Return the [X, Y] coordinate for the center point of the cell that contains the specified text.  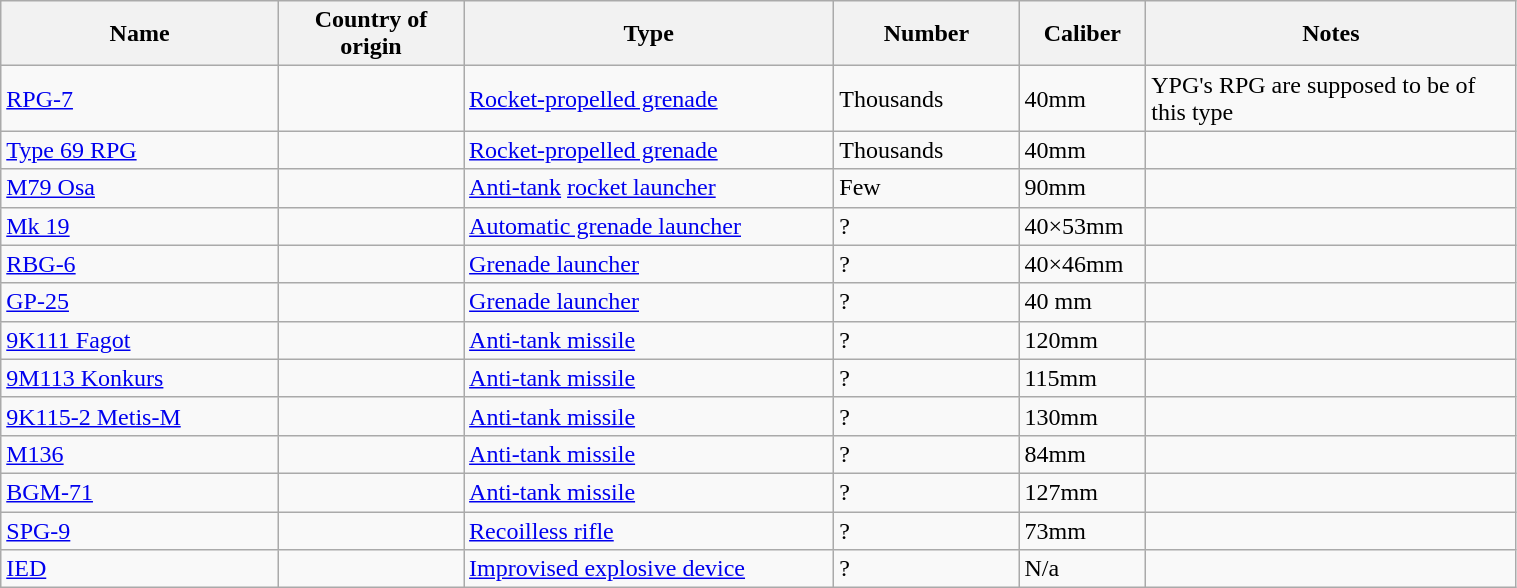
40×46mm [1082, 264]
Few [926, 188]
130mm [1082, 416]
Caliber [1082, 34]
RPG-7 [140, 98]
Mk 19 [140, 226]
M136 [140, 454]
Improvised explosive device [649, 569]
Country of origin [370, 34]
9M113 Konkurs [140, 378]
Notes [1331, 34]
BGM-71 [140, 492]
9K111 Fagot [140, 340]
N/a [1082, 569]
73mm [1082, 531]
84mm [1082, 454]
IED [140, 569]
RBG-6 [140, 264]
Anti-tank rocket launcher [649, 188]
Recoilless rifle [649, 531]
115mm [1082, 378]
M79 Osa [140, 188]
Number [926, 34]
YPG's RPG are supposed to be of this type [1331, 98]
40 mm [1082, 302]
120mm [1082, 340]
Name [140, 34]
SPG-9 [140, 531]
Type 69 RPG [140, 150]
40×53mm [1082, 226]
Automatic grenade launcher [649, 226]
127mm [1082, 492]
9K115-2 Metis-M [140, 416]
GP-25 [140, 302]
90mm [1082, 188]
Type [649, 34]
